Identify which cell holds the provided text, then report its (x, y) central coordinate. 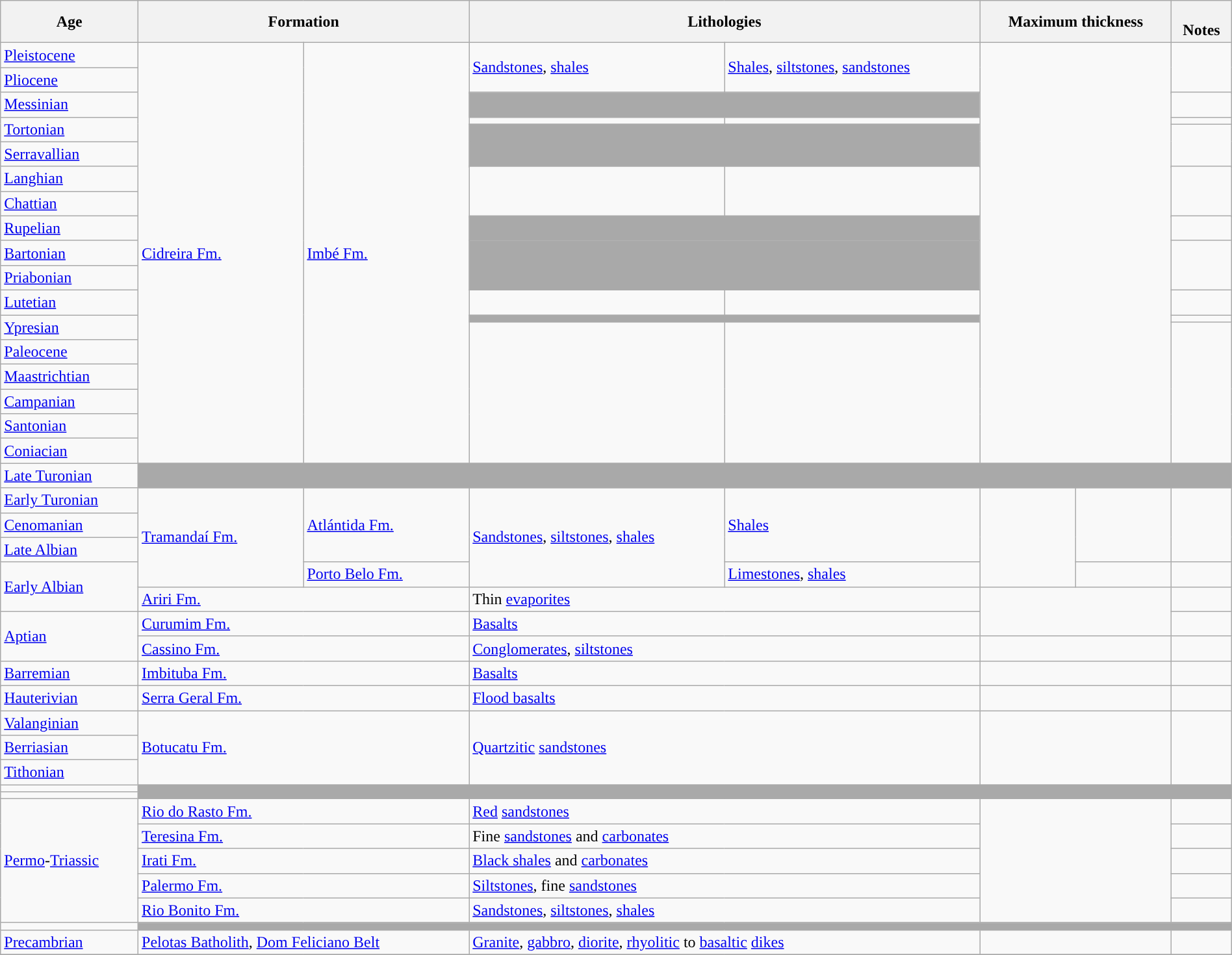
Tramandaí Fm. (221, 537)
Porto Belo Fm. (386, 574)
Lithologies (725, 22)
Maximum thickness (1076, 22)
Ypresian (70, 327)
Chattian (70, 203)
Imbituba Fm. (304, 673)
Shales, siltstones, sandstones (853, 68)
Campanian (70, 401)
Botucatu Fm. (304, 748)
Irati Fm. (304, 861)
Late Turonian (70, 476)
Curumim Fm. (304, 624)
Bartonian (70, 253)
Maastrichtian (70, 377)
Pleistocene (70, 55)
Imbé Fm. (386, 253)
Atlántida Fm. (386, 525)
Sandstones, shales (597, 68)
Paleocene (70, 352)
Black shales and carbonates (725, 861)
Lutetian (70, 302)
Early Turonian (70, 500)
Serravallian (70, 154)
Langhian (70, 179)
Pliocene (70, 80)
Rio Bonito Fm. (304, 910)
Fine sandstones and carbonates (725, 836)
Aptian (70, 636)
Priabonian (70, 277)
Teresina Fm. (304, 836)
Conglomerates, siltstones (725, 648)
Palermo Fm. (304, 885)
Late Albian (70, 550)
Shales (853, 525)
Limestones, shales (853, 574)
Cassino Fm. (304, 648)
Berriasian (70, 748)
Notes (1201, 22)
Red sandstones (725, 811)
Santonian (70, 426)
Thin evaporites (725, 599)
Messinian (70, 105)
Pelotas Batholith, Dom Feliciano Belt (304, 942)
Precambrian (70, 942)
Cenomanian (70, 525)
Early Albian (70, 587)
Hauterivian (70, 698)
Tithonian (70, 772)
Valanginian (70, 723)
Quartzitic sandstones (725, 748)
Serra Geral Fm. (304, 698)
Granite, gabbro, diorite, rhyolitic to basaltic dikes (725, 942)
Barremian (70, 673)
Tortonian (70, 129)
Formation (304, 22)
Ariri Fm. (304, 599)
Rupelian (70, 228)
Cidreira Fm. (221, 253)
Rio do Rasto Fm. (304, 811)
Coniacian (70, 451)
Age (70, 22)
Siltstones, fine sandstones (725, 885)
Permo-Triassic (70, 861)
Flood basalts (725, 698)
